Scan for the cell matching the given text and deliver its [x, y] coordinate at center. 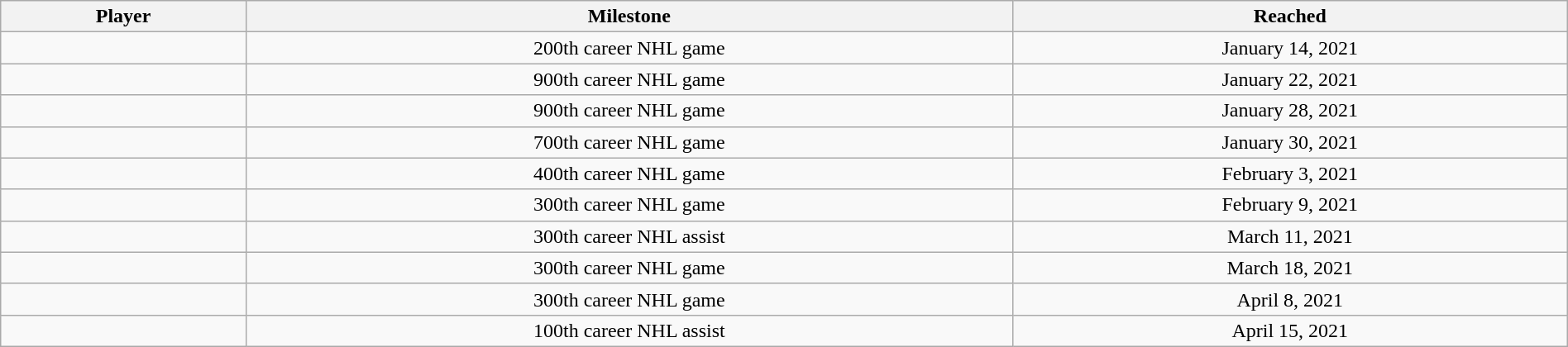
March 11, 2021 [1290, 236]
100th career NHL assist [629, 330]
200th career NHL game [629, 48]
400th career NHL game [629, 173]
April 8, 2021 [1290, 299]
Player [124, 17]
January 28, 2021 [1290, 111]
January 22, 2021 [1290, 79]
300th career NHL assist [629, 236]
Reached [1290, 17]
January 30, 2021 [1290, 142]
February 3, 2021 [1290, 173]
March 18, 2021 [1290, 268]
Milestone [629, 17]
February 9, 2021 [1290, 205]
January 14, 2021 [1290, 48]
700th career NHL game [629, 142]
April 15, 2021 [1290, 330]
